From the cell containing the given text, extract its center point as [x, y] coordinate. 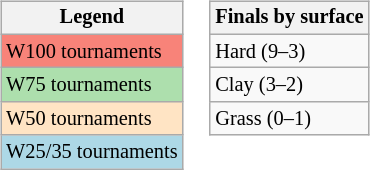
Clay (3–2) [289, 85]
W25/35 tournaments [92, 152]
Grass (0–1) [289, 119]
W50 tournaments [92, 119]
Finals by surface [289, 18]
Legend [92, 18]
W75 tournaments [92, 85]
Hard (9–3) [289, 51]
W100 tournaments [92, 51]
